For the text-containing cell, return its midpoint in (X, Y) coordinate format. 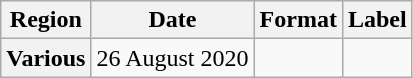
Various (46, 58)
Region (46, 20)
26 August 2020 (172, 58)
Date (172, 20)
Format (298, 20)
Label (377, 20)
